For the text-containing cell, return its midpoint in (x, y) coordinate format. 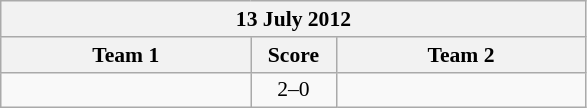
Team 2 (461, 55)
13 July 2012 (294, 19)
Score (294, 55)
Team 1 (126, 55)
2–0 (294, 90)
